Extract the [x, y] coordinate from the center of the cell holding the provided text.  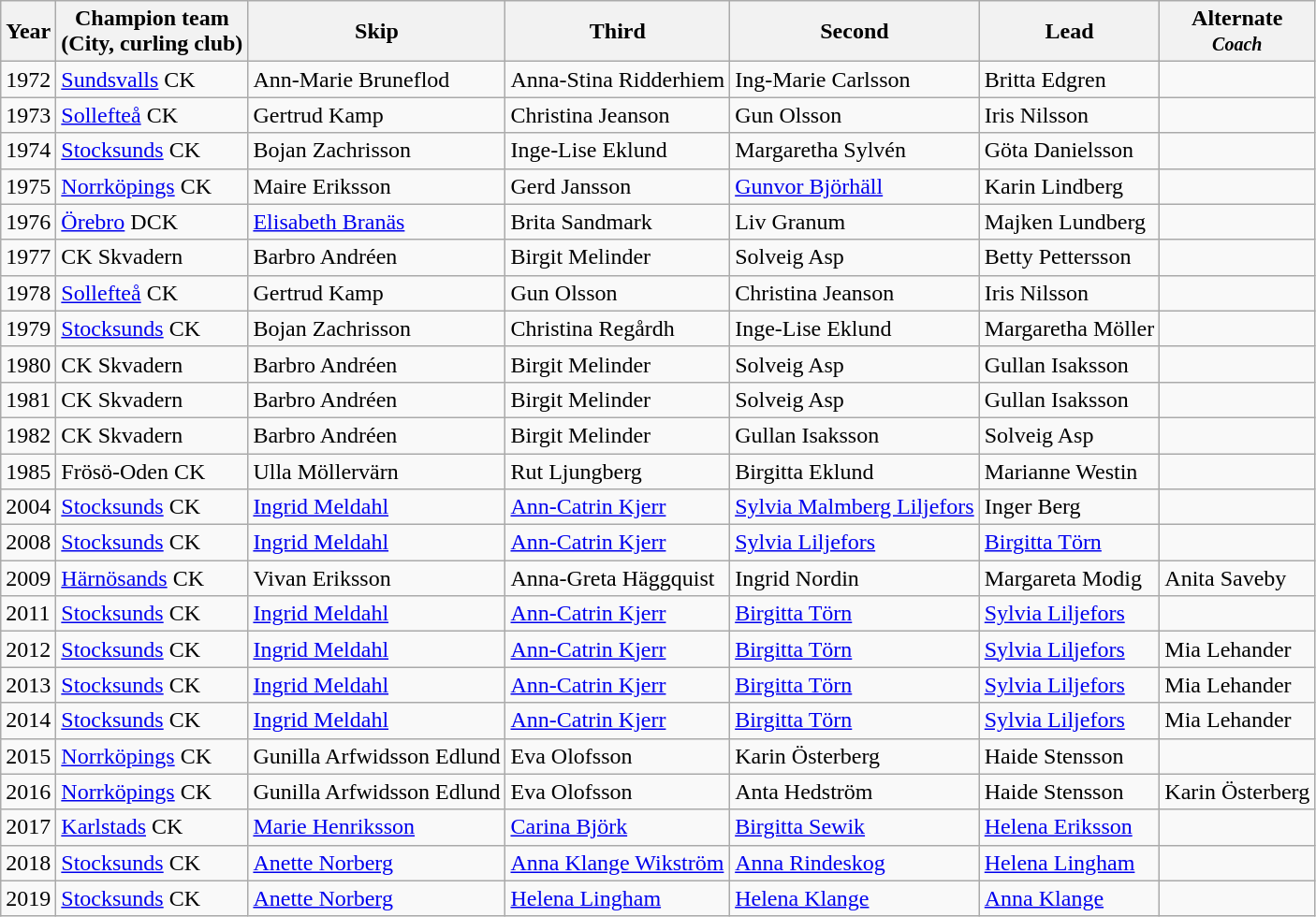
Britta Edgren [1069, 80]
1977 [28, 257]
Birgitta Eklund [855, 471]
2017 [28, 827]
Anita Saveby [1237, 578]
2014 [28, 720]
Ann-Marie Bruneflod [376, 80]
Vivan Eriksson [376, 578]
1981 [28, 400]
1974 [28, 151]
Härnösands CK [152, 578]
Marie Henriksson [376, 827]
1978 [28, 293]
Frösö-Oden CK [152, 471]
Lead [1069, 32]
1976 [28, 222]
Helena Eriksson [1069, 827]
Margaretha Möller [1069, 328]
2004 [28, 507]
Anna Klange Wikström [618, 863]
Inger Berg [1069, 507]
2011 [28, 614]
Brita Sandmark [618, 222]
Third [618, 32]
1975 [28, 186]
Anna Klange [1069, 898]
1972 [28, 80]
Anna Rindeskog [855, 863]
AlternateCoach [1237, 32]
Elisabeth Branäs [376, 222]
1982 [28, 435]
Maire Eriksson [376, 186]
Second [855, 32]
2009 [28, 578]
Skip [376, 32]
Champion team(City, curling club) [152, 32]
Year [28, 32]
Betty Pettersson [1069, 257]
Sylvia Malmberg Liljefors [855, 507]
Göta Danielsson [1069, 151]
Christina Regårdh [618, 328]
1973 [28, 115]
1985 [28, 471]
Ulla Möllervärn [376, 471]
Anna-Greta Häggquist [618, 578]
Birgitta Sewik [855, 827]
Anta Hedström [855, 792]
1979 [28, 328]
Gunvor Björhäll [855, 186]
Marianne Westin [1069, 471]
Sundsvalls CK [152, 80]
2013 [28, 685]
2019 [28, 898]
Ingrid Nordin [855, 578]
Liv Granum [855, 222]
2008 [28, 543]
Helena Klange [855, 898]
Carina Björk [618, 827]
Gerd Jansson [618, 186]
Karlstads CK [152, 827]
Karin Lindberg [1069, 186]
Margaretha Sylvén [855, 151]
Rut Ljungberg [618, 471]
2016 [28, 792]
2012 [28, 649]
Örebro DCK [152, 222]
2015 [28, 756]
2018 [28, 863]
Anna-Stina Ridderhiem [618, 80]
Majken Lundberg [1069, 222]
1980 [28, 364]
Ing-Marie Carlsson [855, 80]
Margareta Modig [1069, 578]
